Return the (x, y) coordinate for the center point of the cell that contains the specified text.  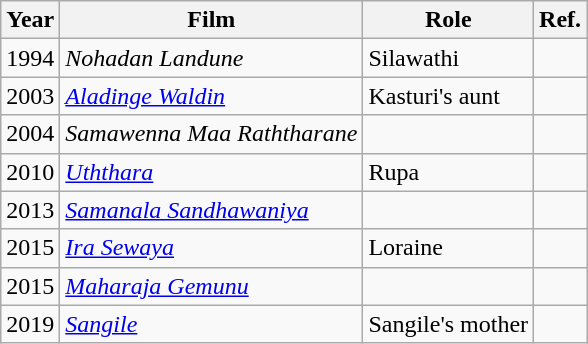
Nohadan Landune (212, 58)
Maharaja Gemunu (212, 286)
2003 (30, 96)
Uththara (212, 172)
2019 (30, 324)
Samanala Sandhawaniya (212, 210)
Sangile (212, 324)
2010 (30, 172)
Year (30, 20)
1994 (30, 58)
Samawenna Maa Raththarane (212, 134)
Loraine (448, 248)
Sangile's mother (448, 324)
2013 (30, 210)
Kasturi's aunt (448, 96)
Ira Sewaya (212, 248)
Aladinge Waldin (212, 96)
Ref. (560, 20)
Film (212, 20)
Rupa (448, 172)
Silawathi (448, 58)
2004 (30, 134)
Role (448, 20)
